For the text-containing cell, return its midpoint in [x, y] coordinate format. 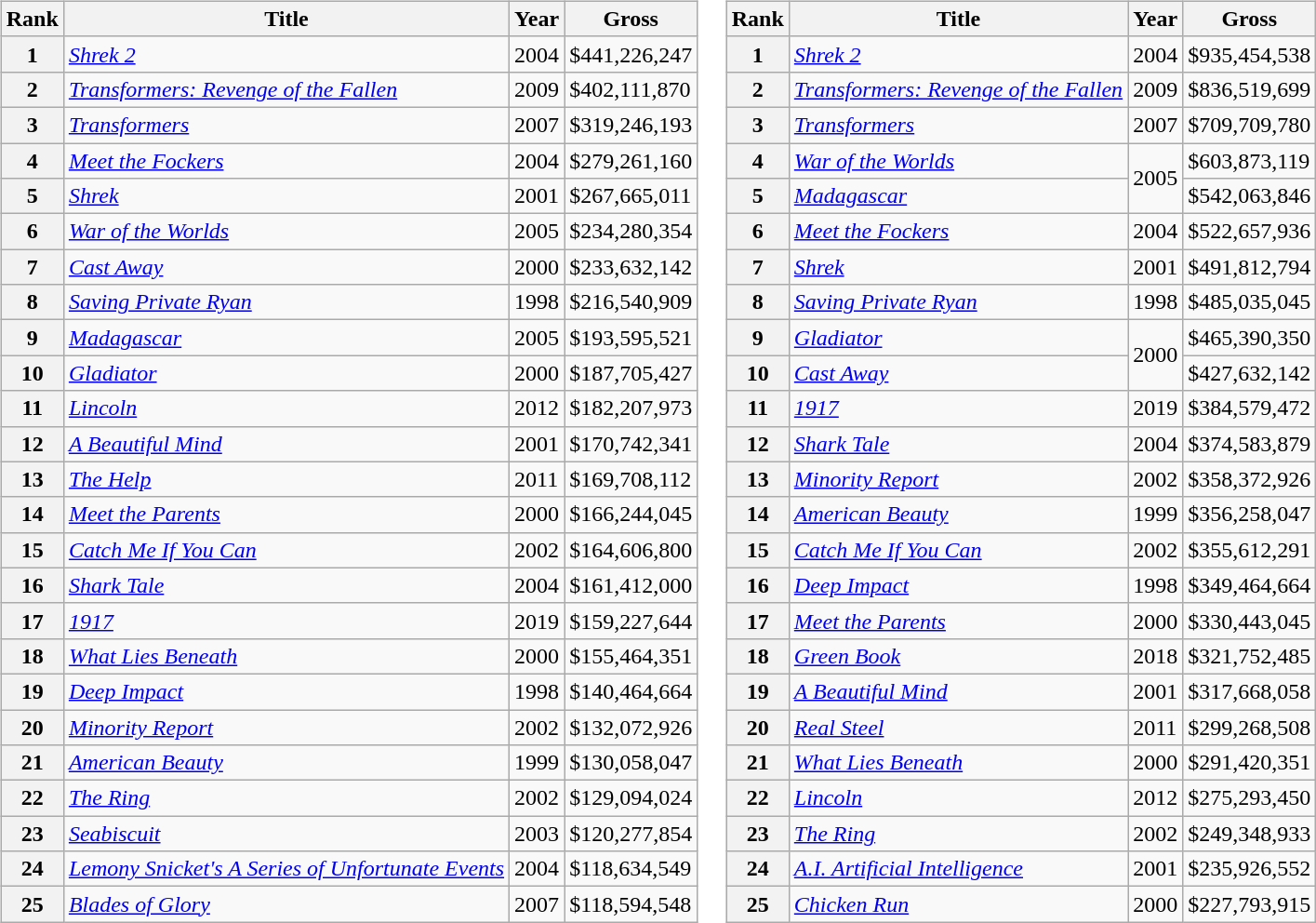
$836,519,699 [1250, 89]
A.I. Artificial Intelligence [958, 869]
$330,443,045 [1250, 621]
$603,873,119 [1250, 161]
$374,583,879 [1250, 444]
Real Steel [958, 727]
$170,742,341 [631, 444]
$164,606,800 [631, 550]
$155,464,351 [631, 656]
$356,258,047 [1250, 515]
Green Book [958, 656]
$317,668,058 [1250, 691]
$491,812,794 [1250, 267]
$267,665,011 [631, 196]
Chicken Run [958, 904]
$161,412,000 [631, 585]
$118,634,549 [631, 869]
$299,268,508 [1250, 727]
$159,227,644 [631, 621]
$120,277,854 [631, 834]
2003 [538, 834]
$132,072,926 [631, 727]
$355,612,291 [1250, 550]
$216,540,909 [631, 302]
$129,094,024 [631, 798]
$485,035,045 [1250, 302]
2018 [1155, 656]
$522,657,936 [1250, 232]
Blades of Glory [286, 904]
Lemony Snicket's A Series of Unfortunate Events [286, 869]
$275,293,450 [1250, 798]
Seabiscuit [286, 834]
$182,207,973 [631, 408]
$140,464,664 [631, 691]
$542,063,846 [1250, 196]
$349,464,664 [1250, 585]
$427,632,142 [1250, 373]
$130,058,047 [631, 763]
$227,793,915 [1250, 904]
$233,632,142 [631, 267]
$118,594,548 [631, 904]
$402,111,870 [631, 89]
$279,261,160 [631, 161]
$187,705,427 [631, 373]
$169,708,112 [631, 479]
$358,372,926 [1250, 479]
$193,595,521 [631, 338]
$321,752,485 [1250, 656]
$465,390,350 [1250, 338]
$166,244,045 [631, 515]
$709,709,780 [1250, 125]
$384,579,472 [1250, 408]
$249,348,933 [1250, 834]
$935,454,538 [1250, 54]
$234,280,354 [631, 232]
$235,926,552 [1250, 869]
$319,246,193 [631, 125]
$291,420,351 [1250, 763]
$441,226,247 [631, 54]
The Help [286, 479]
